Capture the cell that displays the provided text and extract its (X, Y) central coordinate. 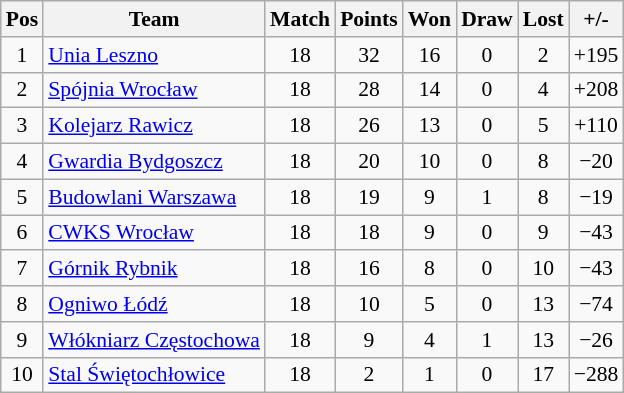
Budowlani Warszawa (154, 197)
Pos (22, 19)
Kolejarz Rawicz (154, 126)
CWKS Wrocław (154, 233)
Draw (487, 19)
Włókniarz Częstochowa (154, 340)
7 (22, 269)
19 (369, 197)
−288 (596, 375)
Points (369, 19)
−20 (596, 162)
32 (369, 55)
Spójnia Wrocław (154, 90)
26 (369, 126)
28 (369, 90)
Stal Świętochłowice (154, 375)
Unia Leszno (154, 55)
Team (154, 19)
14 (430, 90)
6 (22, 233)
−74 (596, 304)
3 (22, 126)
−19 (596, 197)
+110 (596, 126)
Górnik Rybnik (154, 269)
20 (369, 162)
+195 (596, 55)
17 (544, 375)
Match (300, 19)
Lost (544, 19)
Won (430, 19)
+/- (596, 19)
−26 (596, 340)
+208 (596, 90)
Ogniwo Łódź (154, 304)
Gwardia Bydgoszcz (154, 162)
